Capture the cell that displays the provided text and extract its [X, Y] central coordinate. 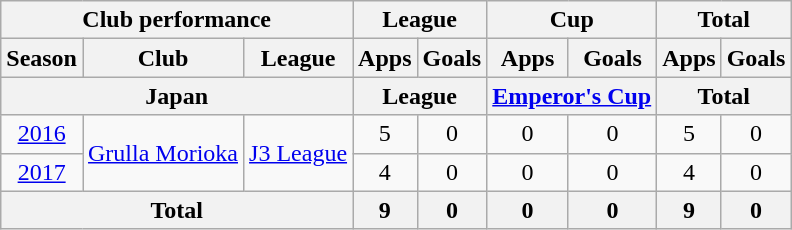
Club performance [177, 20]
Season [42, 58]
Grulla Morioka [162, 153]
2016 [42, 134]
J3 League [298, 153]
2017 [42, 172]
Cup [572, 20]
Japan [177, 96]
Emperor's Cup [572, 96]
Club [162, 58]
